Extract the (x, y) coordinate from the center of the cell holding the provided text.  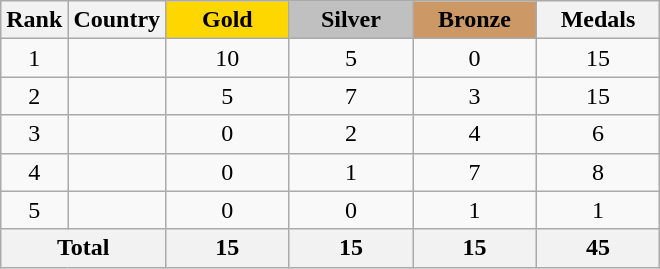
10 (228, 58)
6 (598, 134)
Total (84, 248)
Country (117, 20)
8 (598, 172)
Silver (351, 20)
45 (598, 248)
Medals (598, 20)
Bronze (475, 20)
Gold (228, 20)
Rank (34, 20)
